Determine the [X, Y] coordinate at the center of the cell enclosing the given text.  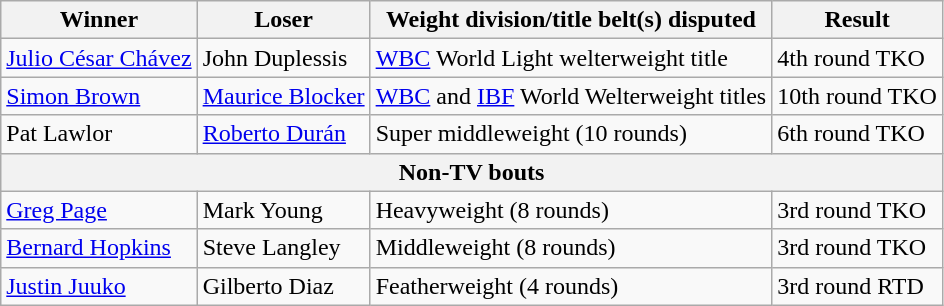
Weight division/title belt(s) disputed [571, 20]
3rd round RTD [858, 286]
Loser [284, 20]
Justin Juuko [99, 286]
Greg Page [99, 210]
Non-TV bouts [472, 172]
WBC World Light welterweight title [571, 58]
Super middleweight (10 rounds) [571, 134]
4th round TKO [858, 58]
10th round TKO [858, 96]
Julio César Chávez [99, 58]
Result [858, 20]
6th round TKO [858, 134]
Winner [99, 20]
Bernard Hopkins [99, 248]
John Duplessis [284, 58]
WBC and IBF World Welterweight titles [571, 96]
Featherweight (4 rounds) [571, 286]
Middleweight (8 rounds) [571, 248]
Pat Lawlor [99, 134]
Gilberto Diaz [284, 286]
Mark Young [284, 210]
Simon Brown [99, 96]
Maurice Blocker [284, 96]
Roberto Durán [284, 134]
Heavyweight (8 rounds) [571, 210]
Steve Langley [284, 248]
